Identify which cell holds the provided text, then report its (X, Y) central coordinate. 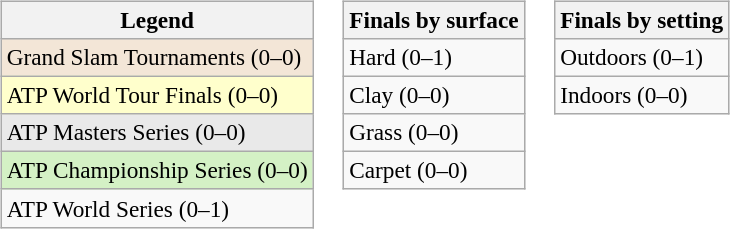
Grass (0–0) (434, 133)
ATP Masters Series (0–0) (157, 133)
ATP World Tour Finals (0–0) (157, 95)
Carpet (0–0) (434, 171)
ATP Championship Series (0–0) (157, 171)
Hard (0–1) (434, 57)
Clay (0–0) (434, 95)
Indoors (0–0) (642, 95)
Grand Slam Tournaments (0–0) (157, 57)
Legend (157, 20)
Finals by surface (434, 20)
Finals by setting (642, 20)
Outdoors (0–1) (642, 57)
ATP World Series (0–1) (157, 208)
